Find where the given text appears and provide that cell's center as (x, y) coordinate. 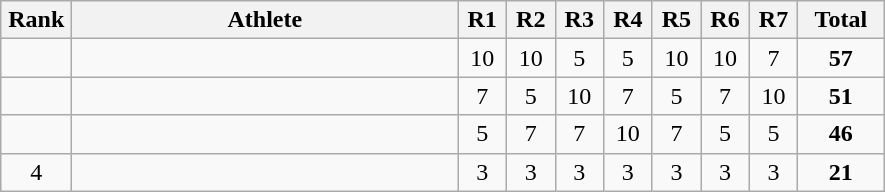
R4 (628, 20)
R2 (530, 20)
Rank (36, 20)
R1 (482, 20)
Athlete (265, 20)
57 (841, 58)
R3 (580, 20)
21 (841, 172)
46 (841, 134)
R6 (726, 20)
Total (841, 20)
4 (36, 172)
51 (841, 96)
R5 (676, 20)
R7 (774, 20)
